Capture the cell that displays the provided text and extract its [X, Y] central coordinate. 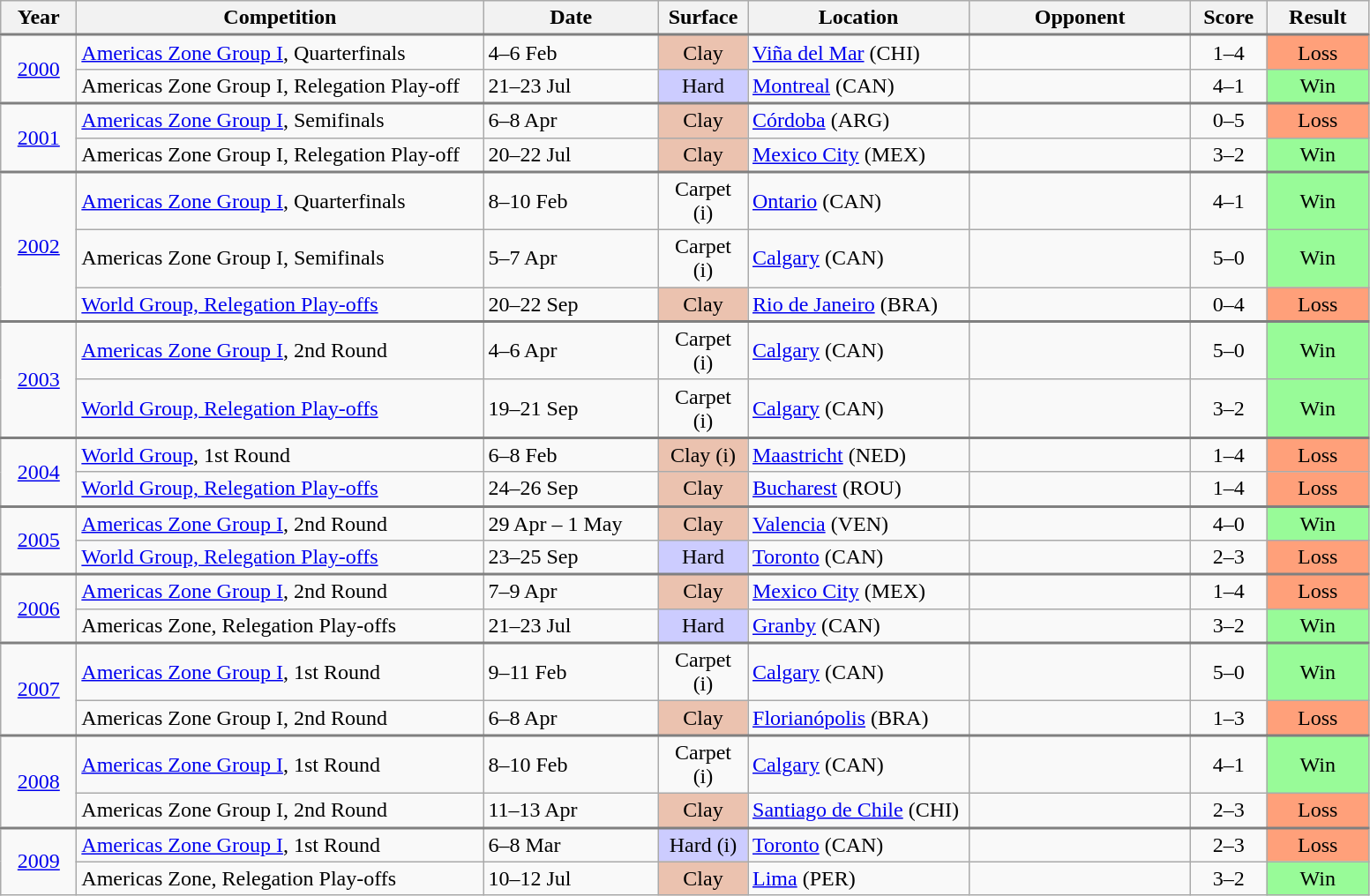
2006 [39, 609]
2001 [39, 138]
2003 [39, 379]
Result [1318, 18]
Competition [281, 18]
20–22 Jul [572, 155]
Ontario (CAN) [859, 201]
4–6 Feb [572, 53]
10–12 Jul [572, 878]
Maastricht (NED) [859, 455]
2004 [39, 472]
2000 [39, 70]
2009 [39, 861]
Córdoba (ARG) [859, 120]
Lima (PER) [859, 878]
29 Apr – 1 May [572, 524]
6–8 Feb [572, 455]
Score [1229, 18]
World Group, 1st Round [281, 455]
6–8 Mar [572, 845]
Location [859, 18]
Surface [702, 18]
7–9 Apr [572, 591]
11–13 Apr [572, 810]
0–4 [1229, 305]
Bucharest (ROU) [859, 489]
1–3 [1229, 718]
Granby (CAN) [859, 626]
Clay (i) [702, 455]
Viña del Mar (CHI) [859, 53]
2002 [39, 247]
Montreal (CAN) [859, 86]
Rio de Janeiro (BRA) [859, 305]
2005 [39, 541]
Valencia (VEN) [859, 524]
Florianópolis (BRA) [859, 718]
2007 [39, 690]
Hard (i) [702, 845]
5–7 Apr [572, 259]
23–25 Sep [572, 557]
4–6 Apr [572, 350]
Santiago de Chile (CHI) [859, 810]
9–11 Feb [572, 672]
4–0 [1229, 524]
19–21 Sep [572, 408]
Year [39, 18]
20–22 Sep [572, 305]
Opponent [1080, 18]
0–5 [1229, 120]
24–26 Sep [572, 489]
2008 [39, 781]
Date [572, 18]
